Capture the cell that displays the provided text and extract its (X, Y) central coordinate. 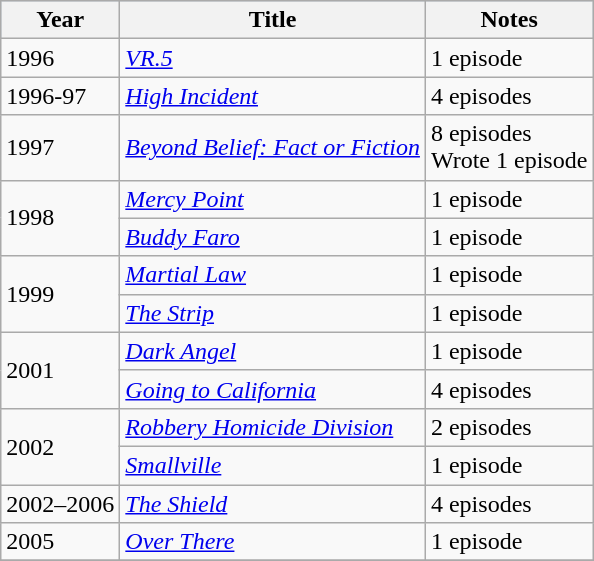
Over There (273, 542)
2002–2006 (60, 503)
Martial Law (273, 275)
Going to California (273, 389)
Beyond Belief: Fact or Fiction (273, 148)
Notes (508, 20)
2 episodes (508, 427)
Buddy Faro (273, 237)
Title (273, 20)
Mercy Point (273, 199)
1998 (60, 218)
Year (60, 20)
2002 (60, 446)
Smallville (273, 465)
2005 (60, 542)
1996-97 (60, 96)
High Incident (273, 96)
1999 (60, 294)
1996 (60, 58)
The Strip (273, 313)
2001 (60, 370)
Robbery Homicide Division (273, 427)
Dark Angel (273, 351)
8 episodesWrote 1 episode (508, 148)
The Shield (273, 503)
VR.5 (273, 58)
1997 (60, 148)
